Find where the given text appears and provide that cell's center as (x, y) coordinate. 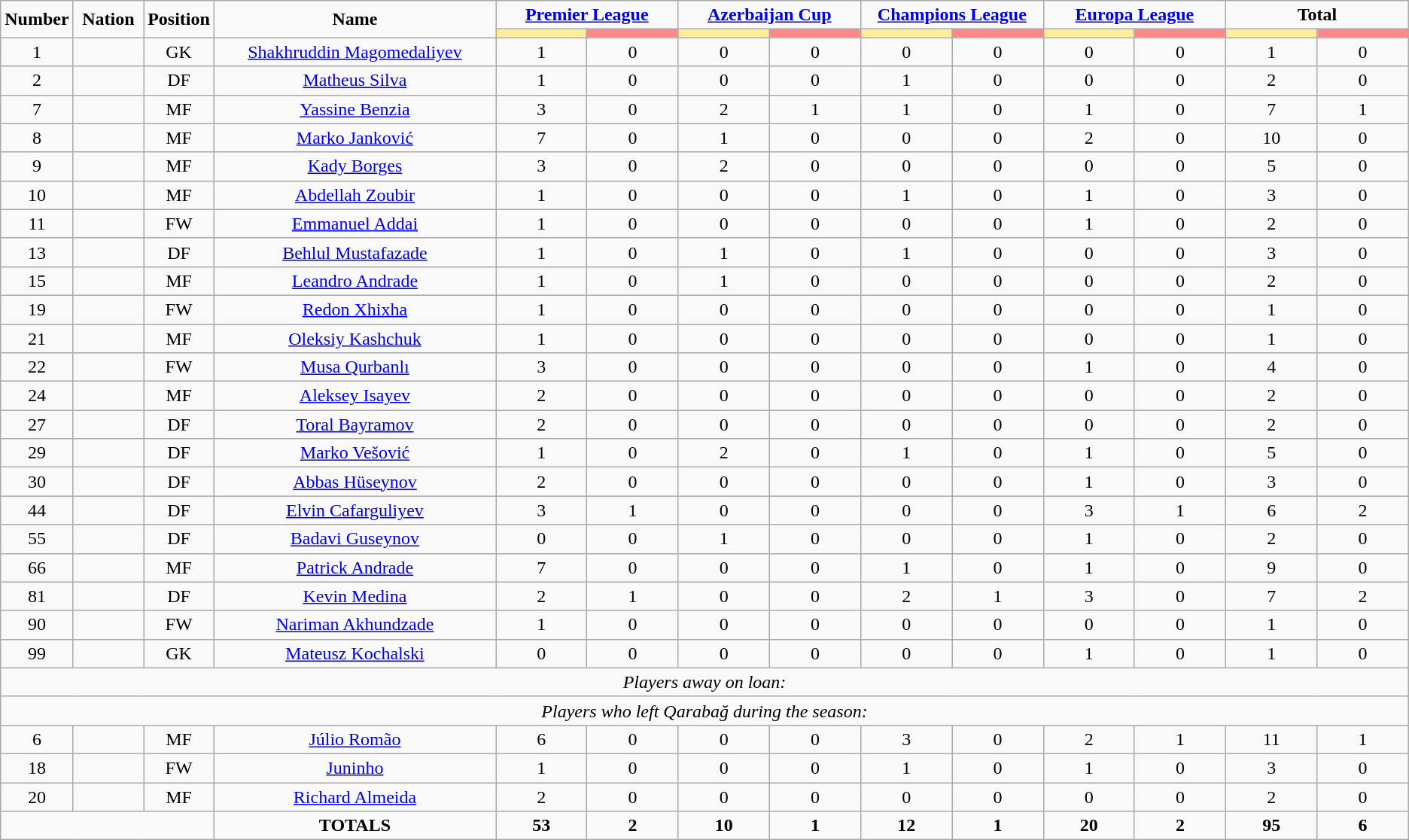
Position (179, 20)
Musa Qurbanlı (355, 367)
Kady Borges (355, 166)
Premier League (587, 15)
Emmanuel Addai (355, 224)
Juninho (355, 768)
Badavi Guseynov (355, 539)
4 (1272, 367)
Azerbaijan Cup (769, 15)
Aleksey Isayev (355, 396)
Toral Bayramov (355, 425)
Players who left Qarabağ during the season: (704, 711)
27 (37, 425)
Marko Janković (355, 138)
Oleksiy Kashchuk (355, 338)
15 (37, 281)
Elvin Cafarguliyev (355, 510)
Behlul Mustafazade (355, 252)
99 (37, 653)
Patrick Andrade (355, 568)
29 (37, 453)
Yassine Benzia (355, 109)
Players away on loan: (704, 682)
18 (37, 768)
Leandro Andrade (355, 281)
Marko Vešović (355, 453)
55 (37, 539)
95 (1272, 826)
12 (906, 826)
44 (37, 510)
Redon Xhixha (355, 309)
22 (37, 367)
Nariman Akhundzade (355, 625)
90 (37, 625)
30 (37, 482)
Richard Almeida (355, 797)
66 (37, 568)
Name (355, 20)
TOTALS (355, 826)
Júlio Romão (355, 739)
Total (1317, 15)
Europa League (1135, 15)
81 (37, 596)
Mateusz Kochalski (355, 653)
Abdellah Zoubir (355, 195)
21 (37, 338)
Number (37, 20)
Abbas Hüseynov (355, 482)
19 (37, 309)
Shakhruddin Magomedaliyev (355, 52)
24 (37, 396)
8 (37, 138)
Nation (108, 20)
Kevin Medina (355, 596)
Champions League (953, 15)
53 (540, 826)
13 (37, 252)
Matheus Silva (355, 81)
